Locate the cell with the specified text and output its (X, Y) center coordinate. 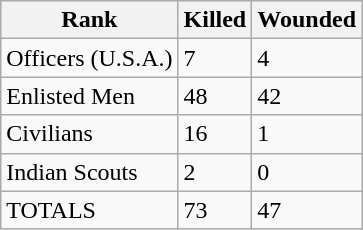
73 (215, 210)
16 (215, 134)
Civilians (90, 134)
Indian Scouts (90, 172)
7 (215, 58)
Officers (U.S.A.) (90, 58)
TOTALS (90, 210)
Wounded (307, 20)
42 (307, 96)
0 (307, 172)
47 (307, 210)
2 (215, 172)
Enlisted Men (90, 96)
1 (307, 134)
Killed (215, 20)
48 (215, 96)
Rank (90, 20)
4 (307, 58)
